Find where the given text appears and provide that cell's center as (X, Y) coordinate. 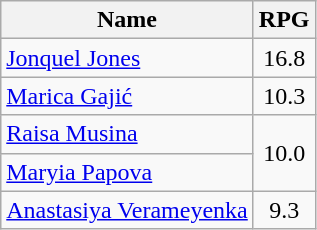
Name (128, 20)
Marica Gajić (128, 96)
Jonquel Jones (128, 58)
10.0 (284, 153)
Anastasiya Verameyenka (128, 210)
Raisa Musina (128, 134)
Maryia Papova (128, 172)
16.8 (284, 58)
10.3 (284, 96)
RPG (284, 20)
9.3 (284, 210)
